Output the [X, Y] coordinate of the center of the cell containing the given text.  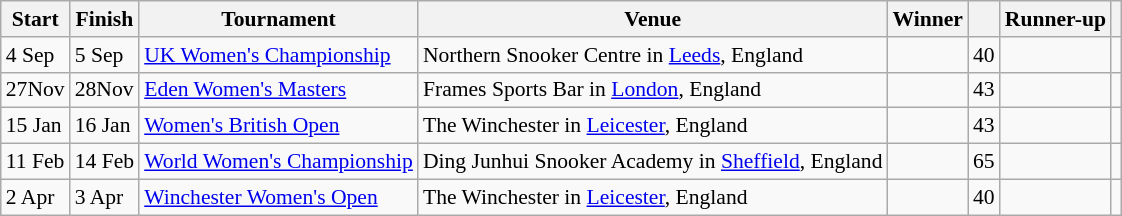
28Nov [104, 90]
14 Feb [104, 162]
Start [36, 19]
27Nov [36, 90]
16 Jan [104, 126]
Ding Junhui Snooker Academy in Sheffield, England [653, 162]
UK Women's Championship [278, 55]
Tournament [278, 19]
Runner-up [1056, 19]
Northern Snooker Centre in Leeds, England [653, 55]
65 [984, 162]
Winchester Women's Open [278, 197]
Finish [104, 19]
Frames Sports Bar in London, England [653, 90]
2 Apr [36, 197]
15 Jan [36, 126]
Winner [928, 19]
Venue [653, 19]
Women's British Open [278, 126]
5 Sep [104, 55]
3 Apr [104, 197]
4 Sep [36, 55]
World Women's Championship [278, 162]
Eden Women's Masters [278, 90]
11 Feb [36, 162]
